Pinpoint the cell where the given text exists, returning its (X, Y) midpoint coordinate. 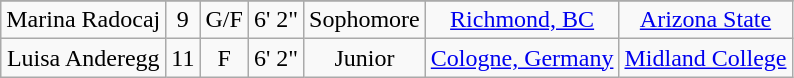
11 (183, 58)
Marina Radocaj (84, 20)
Midland College (706, 58)
9 (183, 20)
G/F (224, 20)
Richmond, BC (522, 20)
Arizona State (706, 20)
F (224, 58)
Cologne, Germany (522, 58)
Junior (365, 58)
Luisa Anderegg (84, 58)
Sophomore (365, 20)
